Extract the [X, Y] coordinate from the center of the cell holding the provided text.  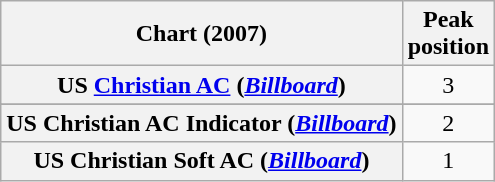
Peak position [448, 34]
US Christian AC (Billboard) [202, 85]
1 [448, 161]
US Christian Soft AC (Billboard) [202, 161]
US Christian AC Indicator (Billboard) [202, 123]
3 [448, 85]
2 [448, 123]
Chart (2007) [202, 34]
